Find where the given text appears and provide that cell's center as (x, y) coordinate. 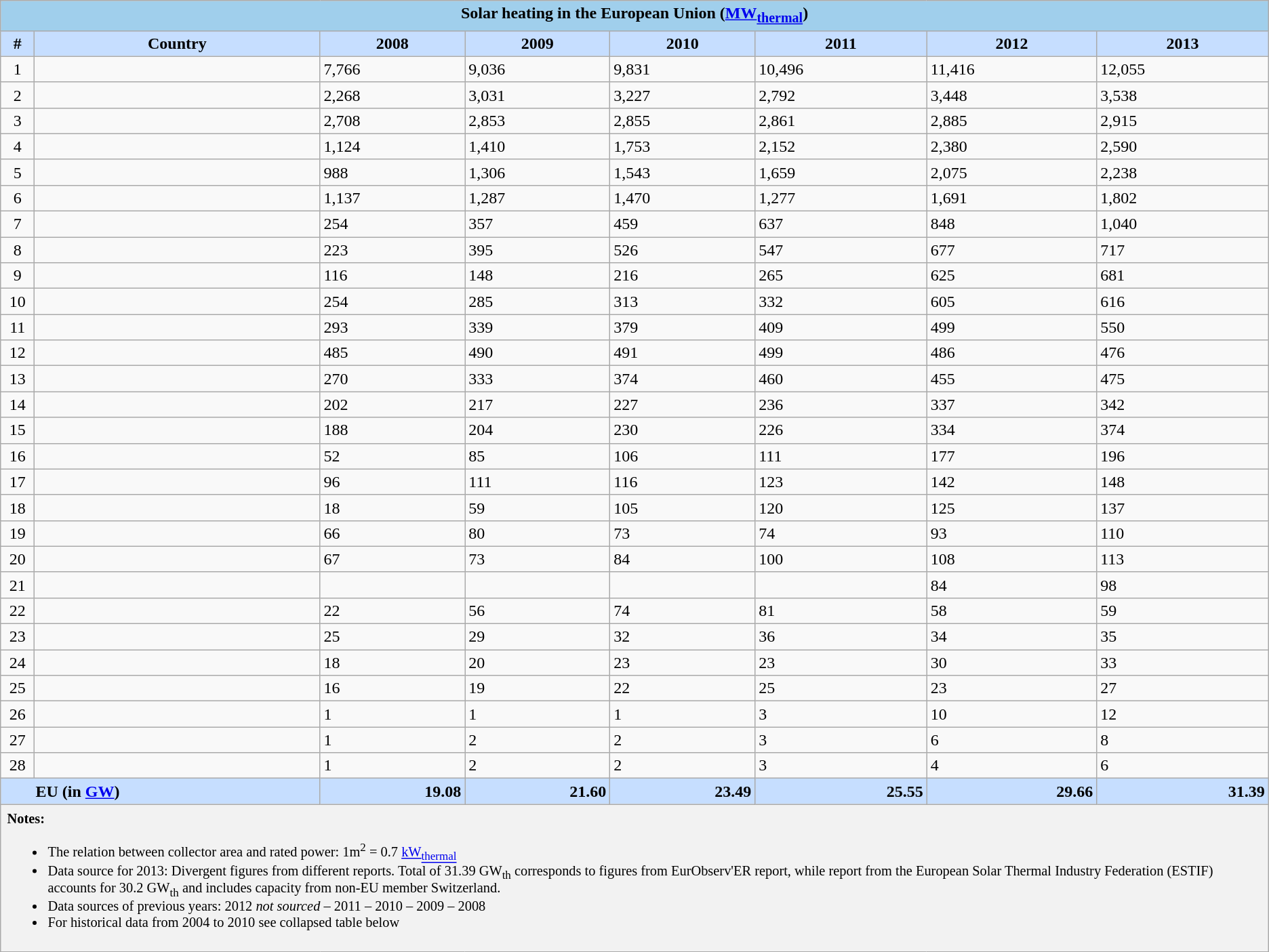
677 (1011, 250)
2,708 (392, 121)
17 (18, 482)
2009 (538, 43)
52 (392, 456)
93 (1011, 533)
475 (1183, 379)
333 (538, 379)
476 (1183, 353)
2,380 (1011, 146)
485 (392, 353)
2,885 (1011, 121)
204 (538, 430)
96 (392, 482)
1,543 (683, 172)
2,238 (1183, 172)
285 (538, 302)
142 (1011, 482)
332 (841, 302)
36 (841, 637)
2,075 (1011, 172)
334 (1011, 430)
85 (538, 456)
3,538 (1183, 95)
2,853 (538, 121)
3,448 (1011, 95)
848 (1011, 224)
459 (683, 224)
2,268 (392, 95)
32 (683, 637)
29.66 (1011, 791)
Country (178, 43)
106 (683, 456)
2,861 (841, 121)
293 (392, 327)
24 (18, 663)
21 (18, 585)
7,766 (392, 69)
# (18, 43)
35 (1183, 637)
379 (683, 327)
30 (1011, 663)
9 (18, 276)
110 (1183, 533)
226 (841, 430)
217 (538, 405)
28 (18, 766)
3,227 (683, 95)
547 (841, 250)
EU (in GW) (160, 791)
342 (1183, 405)
100 (841, 559)
123 (841, 482)
15 (18, 430)
2,915 (1183, 121)
23.49 (683, 791)
26 (18, 714)
2013 (1183, 43)
1,470 (683, 198)
21.60 (538, 791)
19.08 (392, 791)
409 (841, 327)
2012 (1011, 43)
1,659 (841, 172)
120 (841, 508)
717 (1183, 250)
188 (392, 430)
56 (538, 610)
34 (1011, 637)
265 (841, 276)
9,036 (538, 69)
227 (683, 405)
1,137 (392, 198)
10,496 (841, 69)
490 (538, 353)
1,287 (538, 198)
105 (683, 508)
Solar heating in the European Union (MWthermal) (634, 16)
196 (1183, 456)
357 (538, 224)
550 (1183, 327)
1,691 (1011, 198)
11,416 (1011, 69)
7 (18, 224)
9,831 (683, 69)
11 (18, 327)
137 (1183, 508)
1,124 (392, 146)
681 (1183, 276)
2008 (392, 43)
2,855 (683, 121)
5 (18, 172)
395 (538, 250)
455 (1011, 379)
526 (683, 250)
616 (1183, 302)
14 (18, 405)
33 (1183, 663)
2,792 (841, 95)
1,802 (1183, 198)
988 (392, 172)
108 (1011, 559)
1,277 (841, 198)
1,040 (1183, 224)
223 (392, 250)
460 (841, 379)
216 (683, 276)
58 (1011, 610)
202 (392, 405)
313 (683, 302)
25.55 (841, 791)
13 (18, 379)
625 (1011, 276)
1,753 (683, 146)
3,031 (538, 95)
29 (538, 637)
1,306 (538, 172)
125 (1011, 508)
230 (683, 430)
98 (1183, 585)
2011 (841, 43)
270 (392, 379)
236 (841, 405)
339 (538, 327)
1,410 (538, 146)
67 (392, 559)
637 (841, 224)
2010 (683, 43)
486 (1011, 353)
177 (1011, 456)
113 (1183, 559)
66 (392, 533)
31.39 (1183, 791)
12,055 (1183, 69)
2,152 (841, 146)
81 (841, 610)
80 (538, 533)
605 (1011, 302)
2,590 (1183, 146)
491 (683, 353)
337 (1011, 405)
